Determine the [X, Y] coordinate at the center of the cell enclosing the given text.  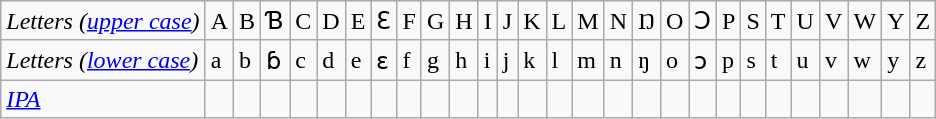
a [219, 60]
C [304, 21]
f [409, 60]
Ɔ [703, 21]
M [588, 21]
t [778, 60]
G [435, 21]
k [532, 60]
d [331, 60]
p [728, 60]
Ɓ [276, 21]
A [219, 21]
U [805, 21]
B [248, 21]
S [753, 21]
u [805, 60]
Z [923, 21]
V [833, 21]
W [865, 21]
v [833, 60]
l [559, 60]
b [248, 60]
J [507, 21]
K [532, 21]
P [728, 21]
Ɛ [384, 21]
o [675, 60]
Ŋ [647, 21]
c [304, 60]
ŋ [647, 60]
H [464, 21]
m [588, 60]
y [896, 60]
j [507, 60]
D [331, 21]
T [778, 21]
I [488, 21]
z [923, 60]
ɓ [276, 60]
ɔ [703, 60]
e [358, 60]
Letters (upper case) [103, 21]
g [435, 60]
L [559, 21]
w [865, 60]
F [409, 21]
IPA [103, 99]
Y [896, 21]
ɛ [384, 60]
s [753, 60]
n [618, 60]
N [618, 21]
E [358, 21]
i [488, 60]
h [464, 60]
Letters (lower case) [103, 60]
O [675, 21]
